Detect which cell encompasses the target text, then output its [X, Y] center coordinate. 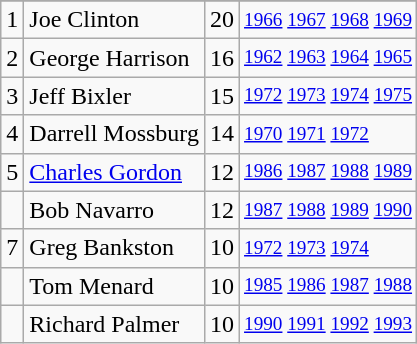
Joe Clinton [114, 20]
2 [12, 58]
Jeff Bixler [114, 96]
14 [222, 134]
1986 1987 1988 1989 [328, 172]
1985 1986 1987 1988 [328, 286]
1972 1973 1974 1975 [328, 96]
Tom Menard [114, 286]
Charles Gordon [114, 172]
Richard Palmer [114, 324]
4 [12, 134]
7 [12, 248]
Greg Bankston [114, 248]
1962 1963 1964 1965 [328, 58]
Bob Navarro [114, 210]
1990 1991 1992 1993 [328, 324]
Darrell Mossburg [114, 134]
1972 1973 1974 [328, 248]
3 [12, 96]
16 [222, 58]
15 [222, 96]
1966 1967 1968 1969 [328, 20]
20 [222, 20]
1987 1988 1989 1990 [328, 210]
5 [12, 172]
1 [12, 20]
George Harrison [114, 58]
1970 1971 1972 [328, 134]
